Identify which cell holds the provided text, then report its [X, Y] central coordinate. 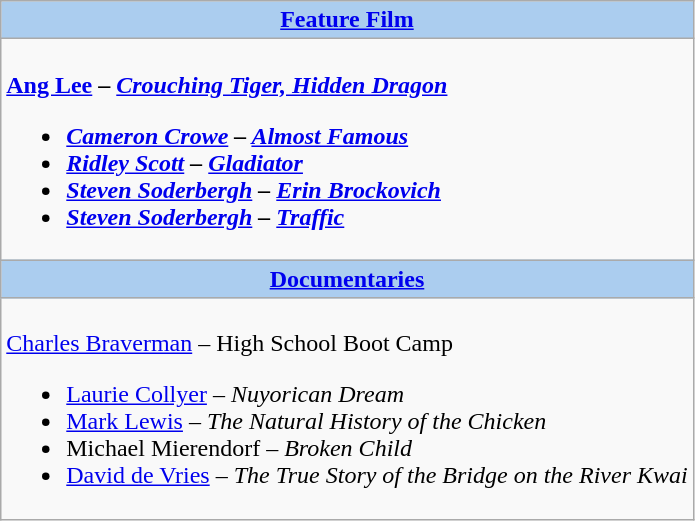
Documentaries [347, 279]
Feature Film [347, 20]
